Scan for the cell matching the given text and deliver its [x, y] coordinate at center. 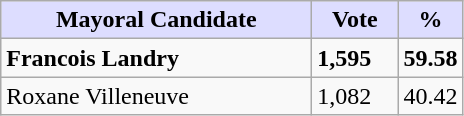
40.42 [430, 96]
Mayoral Candidate [156, 20]
Francois Landry [156, 58]
% [430, 20]
1,082 [355, 96]
1,595 [355, 58]
59.58 [430, 58]
Vote [355, 20]
Roxane Villeneuve [156, 96]
